Determine the (x, y) coordinate at the center of the cell enclosing the given text.  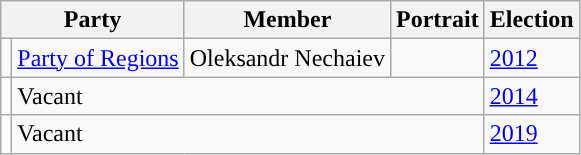
Party of Regions (98, 58)
2019 (532, 134)
2014 (532, 96)
2012 (532, 58)
Party (92, 20)
Oleksandr Nechaiev (287, 58)
Portrait (438, 20)
Election (532, 20)
Member (287, 20)
